Find where the given text appears and provide that cell's center as [X, Y] coordinate. 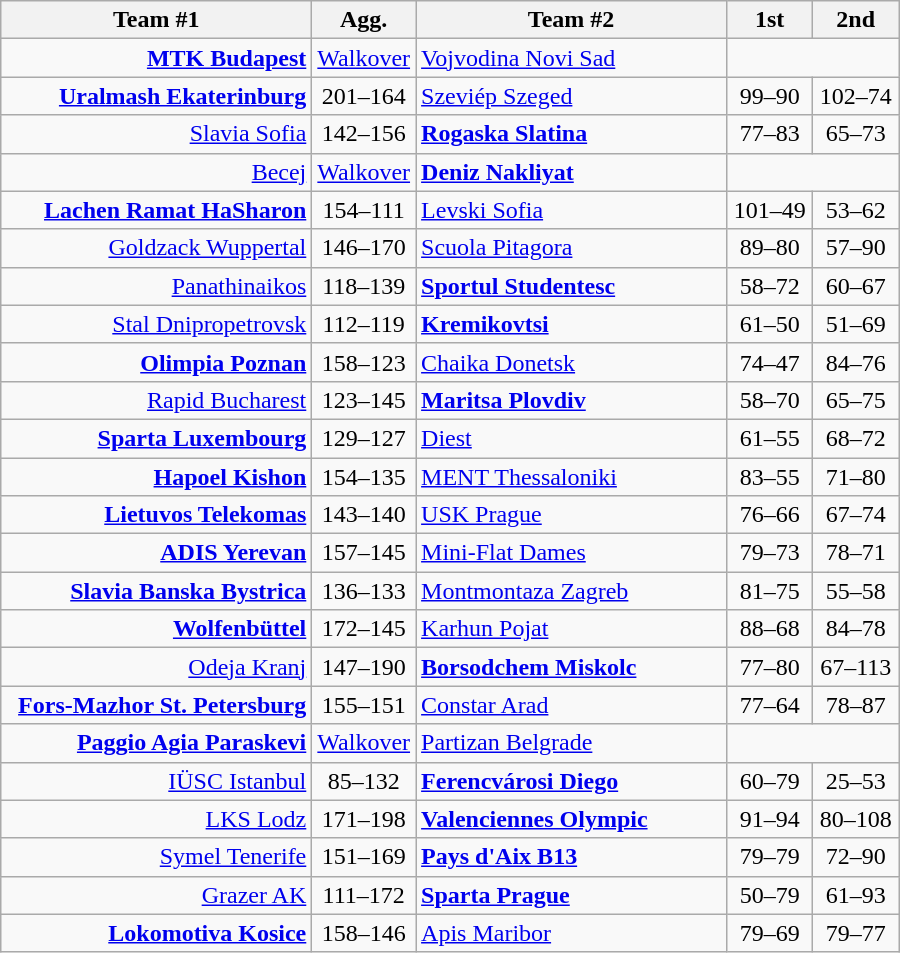
154–111 [364, 210]
Diest [572, 438]
Team #2 [572, 20]
112–119 [364, 324]
201–164 [364, 96]
Rapid Bucharest [156, 400]
78–71 [856, 553]
77–64 [770, 705]
Partizan Belgrade [572, 743]
Kremikovtsi [572, 324]
Sparta Prague [572, 895]
Olimpia Poznan [156, 362]
Mini-Flat Dames [572, 553]
72–90 [856, 857]
Grazer AK [156, 895]
USK Prague [572, 515]
Hapoel Kishon [156, 477]
Lokomotiva Kosice [156, 933]
Sparta Luxembourg [156, 438]
Wolfenbüttel [156, 629]
Karhun Pojat [572, 629]
2nd [856, 20]
65–75 [856, 400]
Becej [156, 172]
79–77 [856, 933]
Slavia Sofia [156, 134]
MTK Budapest [156, 58]
118–139 [364, 286]
Ferencvárosi Diego [572, 781]
Levski Sofia [572, 210]
146–170 [364, 248]
Vojvodina Novi Sad [572, 58]
111–172 [364, 895]
50–79 [770, 895]
61–55 [770, 438]
Stal Dnipropetrovsk [156, 324]
76–66 [770, 515]
Paggio Agia Paraskevi [156, 743]
Pays d'Aix B13 [572, 857]
LKS Lodz [156, 819]
Sportul Studentesc [572, 286]
99–90 [770, 96]
Borsodchem Miskolc [572, 667]
158–146 [364, 933]
57–90 [856, 248]
61–50 [770, 324]
101–49 [770, 210]
58–72 [770, 286]
147–190 [364, 667]
Scuola Pitagora [572, 248]
71–80 [856, 477]
Apis Maribor [572, 933]
68–72 [856, 438]
88–68 [770, 629]
Slavia Banska Bystrica [156, 591]
79–79 [770, 857]
65–73 [856, 134]
Team #1 [156, 20]
IÜSC Istanbul [156, 781]
142–156 [364, 134]
84–78 [856, 629]
155–151 [364, 705]
77–83 [770, 134]
74–47 [770, 362]
79–69 [770, 933]
Szeviép Szeged [572, 96]
78–87 [856, 705]
85–132 [364, 781]
154–135 [364, 477]
51–69 [856, 324]
61–93 [856, 895]
25–53 [856, 781]
Panathinaikos [156, 286]
Rogaska Slatina [572, 134]
ADIS Yerevan [156, 553]
58–70 [770, 400]
60–67 [856, 286]
Maritsa Plovdiv [572, 400]
67–113 [856, 667]
Deniz Nakliyat [572, 172]
89–80 [770, 248]
MENT Thessaloniki [572, 477]
Agg. [364, 20]
Symel Tenerife [156, 857]
Valenciennes Olympic [572, 819]
151–169 [364, 857]
1st [770, 20]
129–127 [364, 438]
Lachen Ramat HaSharon [156, 210]
Montmontaza Zagreb [572, 591]
143–140 [364, 515]
53–62 [856, 210]
80–108 [856, 819]
55–58 [856, 591]
136–133 [364, 591]
Lietuvos Telekomas [156, 515]
Fors-Mazhor St. Petersburg [156, 705]
157–145 [364, 553]
158–123 [364, 362]
Uralmash Ekaterinburg [156, 96]
84–76 [856, 362]
123–145 [364, 400]
Goldzack Wuppertal [156, 248]
79–73 [770, 553]
67–74 [856, 515]
Chaika Donetsk [572, 362]
Odeja Kranj [156, 667]
60–79 [770, 781]
171–198 [364, 819]
77–80 [770, 667]
91–94 [770, 819]
Constar Arad [572, 705]
81–75 [770, 591]
83–55 [770, 477]
172–145 [364, 629]
102–74 [856, 96]
